Capture the cell that displays the provided text and extract its [x, y] central coordinate. 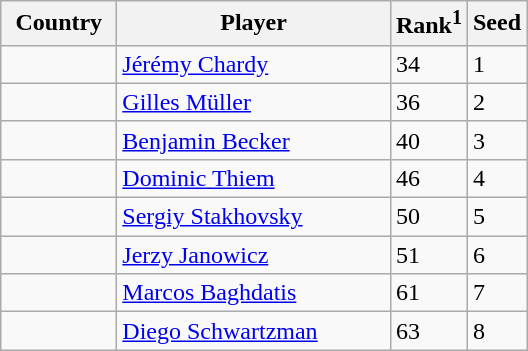
Jérémy Chardy [254, 64]
Seed [496, 24]
Diego Schwartzman [254, 331]
Marcos Baghdatis [254, 293]
Rank1 [428, 24]
Jerzy Janowicz [254, 255]
5 [496, 217]
Country [59, 24]
34 [428, 64]
4 [496, 178]
61 [428, 293]
51 [428, 255]
36 [428, 102]
40 [428, 140]
50 [428, 217]
3 [496, 140]
Sergiy Stakhovsky [254, 217]
8 [496, 331]
63 [428, 331]
Benjamin Becker [254, 140]
1 [496, 64]
2 [496, 102]
Player [254, 24]
Dominic Thiem [254, 178]
6 [496, 255]
7 [496, 293]
46 [428, 178]
Gilles Müller [254, 102]
